Extract the [x, y] coordinate from the center of the cell holding the provided text.  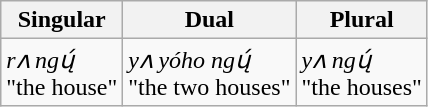
Singular [62, 20]
rʌ ngų́"the house" [62, 72]
Plural [362, 20]
Dual [210, 20]
yʌ ngų́"the houses" [362, 72]
yʌ yóho ngų́"the two houses" [210, 72]
